Provide the [X, Y] coordinate of the cell's center where the given text is located.  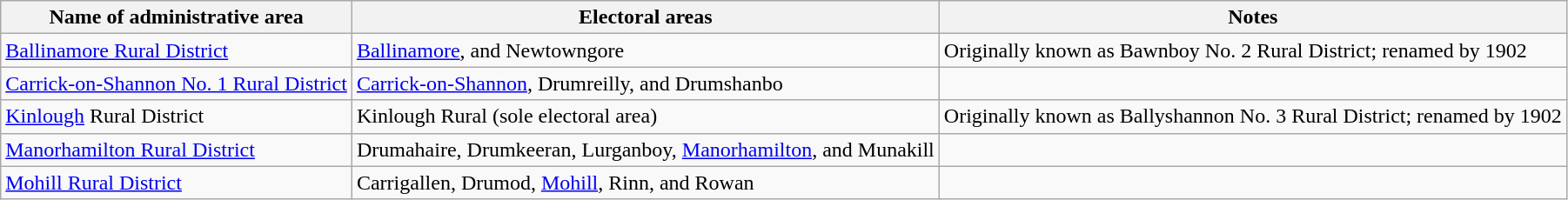
Carrick-on-Shannon No. 1 Rural District [177, 83]
Kinlough Rural District [177, 117]
Kinlough Rural (sole electoral area) [646, 117]
Name of administrative area [177, 17]
Drumahaire, Drumkeeran, Lurganboy, Manorhamilton, and Munakill [646, 150]
Ballinamore Rural District [177, 50]
Manorhamilton Rural District [177, 150]
Carrick-on-Shannon, Drumreilly, and Drumshanbo [646, 83]
Originally known as Bawnboy No. 2 Rural District; renamed by 1902 [1253, 50]
Carrigallen, Drumod, Mohill, Rinn, and Rowan [646, 183]
Electoral areas [646, 17]
Mohill Rural District [177, 183]
Originally known as Ballyshannon No. 3 Rural District; renamed by 1902 [1253, 117]
Ballinamore, and Newtowngore [646, 50]
Notes [1253, 17]
